Find where the given text appears and provide that cell's center as (x, y) coordinate. 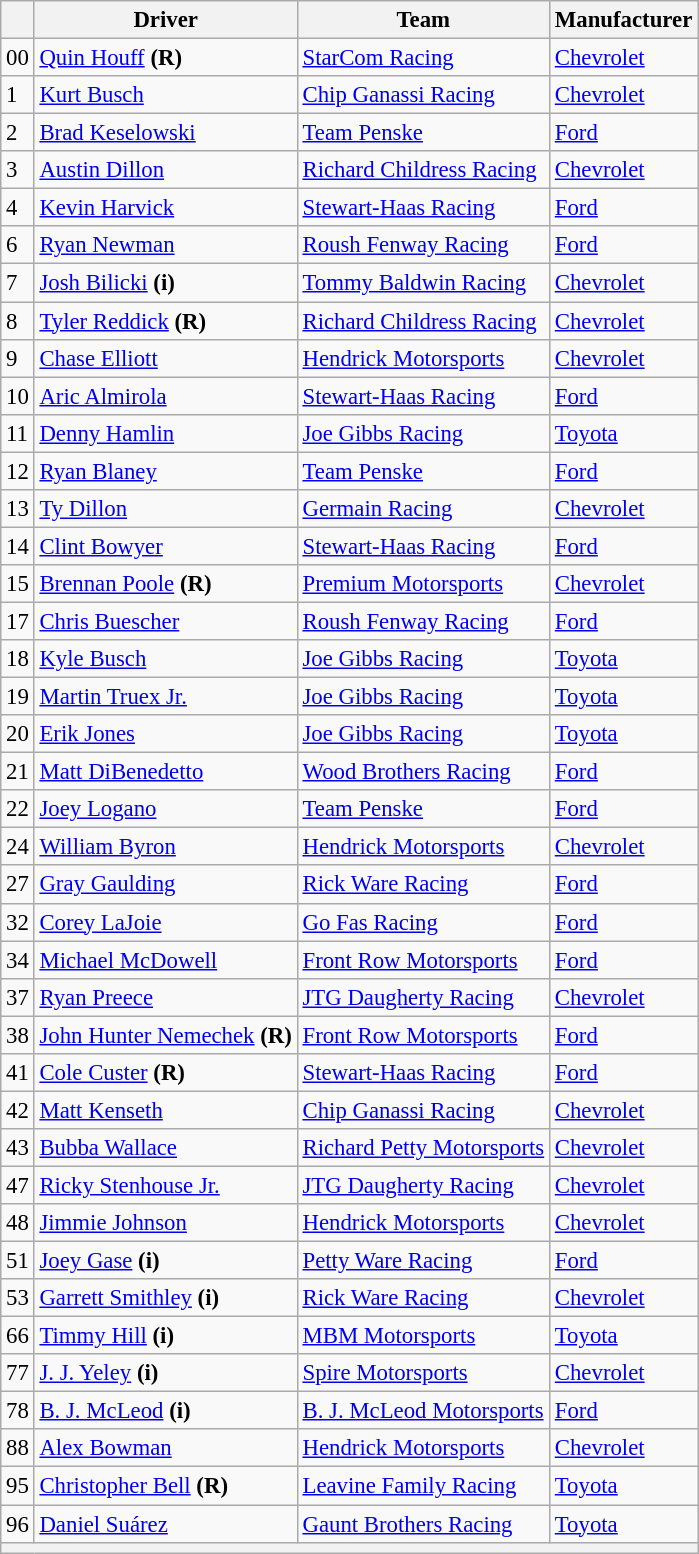
19 (18, 697)
Tyler Reddick (R) (166, 321)
Denny Hamlin (166, 433)
John Hunter Nemechek (R) (166, 1035)
Clint Bowyer (166, 546)
StarCom Racing (423, 58)
Germain Racing (423, 509)
Timmy Hill (i) (166, 1336)
Ryan Preece (166, 997)
18 (18, 659)
J. J. Yeley (i) (166, 1373)
Brennan Poole (R) (166, 584)
8 (18, 321)
Daniel Suárez (166, 1524)
7 (18, 283)
Richard Petty Motorsports (423, 1148)
William Byron (166, 847)
Gray Gaulding (166, 885)
32 (18, 922)
6 (18, 245)
Austin Dillon (166, 170)
12 (18, 471)
Michael McDowell (166, 960)
00 (18, 58)
Driver (166, 20)
24 (18, 847)
42 (18, 1110)
Christopher Bell (R) (166, 1486)
Kurt Busch (166, 95)
Team (423, 20)
Erik Jones (166, 734)
48 (18, 1223)
Jimmie Johnson (166, 1223)
Josh Bilicki (i) (166, 283)
13 (18, 509)
Tommy Baldwin Racing (423, 283)
Spire Motorsports (423, 1373)
11 (18, 433)
21 (18, 772)
Manufacturer (623, 20)
20 (18, 734)
2 (18, 133)
Brad Keselowski (166, 133)
22 (18, 809)
Leavine Family Racing (423, 1486)
47 (18, 1185)
Wood Brothers Racing (423, 772)
MBM Motorsports (423, 1336)
Matt Kenseth (166, 1110)
15 (18, 584)
1 (18, 95)
Aric Almirola (166, 396)
Martin Truex Jr. (166, 697)
B. J. McLeod (i) (166, 1411)
B. J. McLeod Motorsports (423, 1411)
Kyle Busch (166, 659)
53 (18, 1298)
Kevin Harvick (166, 208)
95 (18, 1486)
Corey LaJoie (166, 922)
Garrett Smithley (i) (166, 1298)
Bubba Wallace (166, 1148)
78 (18, 1411)
Premium Motorsports (423, 584)
Ryan Blaney (166, 471)
Ty Dillon (166, 509)
27 (18, 885)
66 (18, 1336)
38 (18, 1035)
Petty Ware Racing (423, 1261)
Joey Gase (i) (166, 1261)
Chase Elliott (166, 358)
Matt DiBenedetto (166, 772)
77 (18, 1373)
41 (18, 1073)
Gaunt Brothers Racing (423, 1524)
9 (18, 358)
Chris Buescher (166, 621)
4 (18, 208)
Alex Bowman (166, 1449)
37 (18, 997)
34 (18, 960)
Cole Custer (R) (166, 1073)
Joey Logano (166, 809)
88 (18, 1449)
10 (18, 396)
Go Fas Racing (423, 922)
Ricky Stenhouse Jr. (166, 1185)
17 (18, 621)
51 (18, 1261)
14 (18, 546)
Quin Houff (R) (166, 58)
43 (18, 1148)
96 (18, 1524)
3 (18, 170)
Ryan Newman (166, 245)
